Output the (x, y) coordinate of the center of the cell containing the given text.  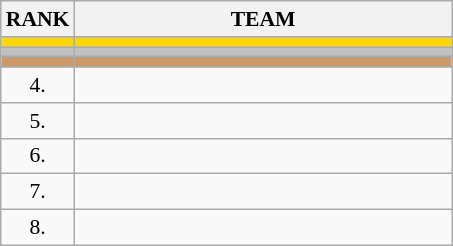
8. (38, 228)
6. (38, 156)
4. (38, 85)
RANK (38, 19)
TEAM (262, 19)
7. (38, 192)
5. (38, 121)
